Scan for the cell matching the given text and deliver its [X, Y] coordinate at center. 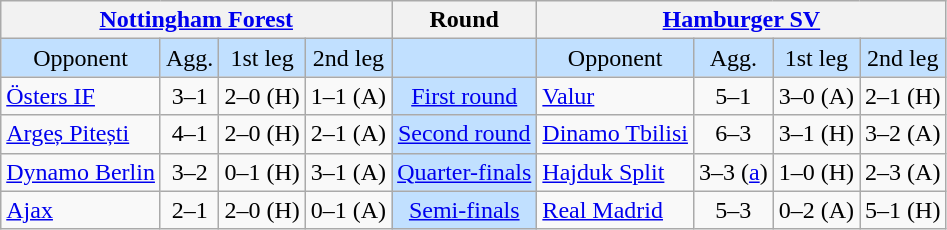
2–1 (H) [903, 96]
0–2 (A) [816, 210]
Östers IF [81, 96]
5–1 [733, 96]
Quarter-finals [464, 172]
3–1 [189, 96]
Valur [616, 96]
Second round [464, 134]
3–3 (a) [733, 172]
First round [464, 96]
3–1 (A) [348, 172]
3–2 [189, 172]
Nottingham Forest [196, 20]
Dynamo Berlin [81, 172]
6–3 [733, 134]
3–0 (A) [816, 96]
Hamburger SV [742, 20]
Hajduk Split [616, 172]
0–1 (A) [348, 210]
4–1 [189, 134]
1–1 (A) [348, 96]
2–3 (A) [903, 172]
1–0 (H) [816, 172]
3–1 (H) [816, 134]
Argeș Pitești [81, 134]
Ajax [81, 210]
Semi-finals [464, 210]
5–3 [733, 210]
Dinamo Tbilisi [616, 134]
2–1 (A) [348, 134]
5–1 (H) [903, 210]
Round [464, 20]
0–1 (H) [262, 172]
Real Madrid [616, 210]
3–2 (A) [903, 134]
2–1 [189, 210]
